Search for the cell housing the specified text and yield its [X, Y] center coordinate. 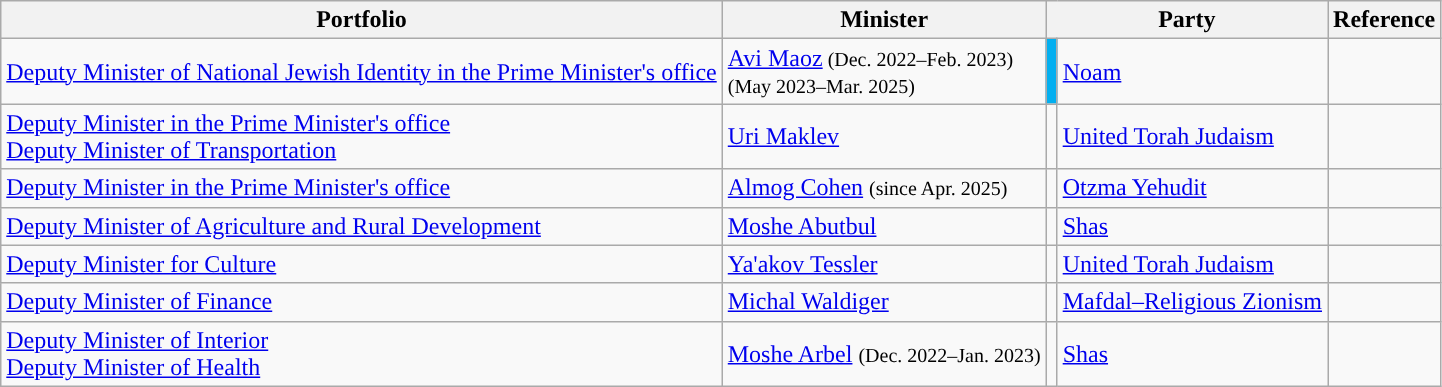
Otzma Yehudit [1192, 188]
Uri Maklev [884, 136]
Michal Waldiger [884, 302]
Deputy Minister for Culture [362, 264]
Deputy Minister of Agriculture and Rural Development [362, 226]
Deputy Minister of Finance [362, 302]
Moshe Abutbul [884, 226]
Minister [884, 20]
Party [1186, 20]
Almog Cohen (since Apr. 2025) [884, 188]
Reference [1384, 20]
Moshe Arbel (Dec. 2022–Jan. 2023) [884, 354]
Portfolio [362, 20]
Noam [1192, 72]
Deputy Minister of InteriorDeputy Minister of Health [362, 354]
Deputy Minister in the Prime Minister's office [362, 188]
Deputy Minister of National Jewish Identity in the Prime Minister's office [362, 72]
Mafdal–Religious Zionism [1192, 302]
Deputy Minister in the Prime Minister's officeDeputy Minister of Transportation [362, 136]
Avi Maoz (Dec. 2022–Feb. 2023) (May 2023–Mar. 2025) [884, 72]
Ya'akov Tessler [884, 264]
